Pinpoint the cell where the given text exists, returning its [x, y] midpoint coordinate. 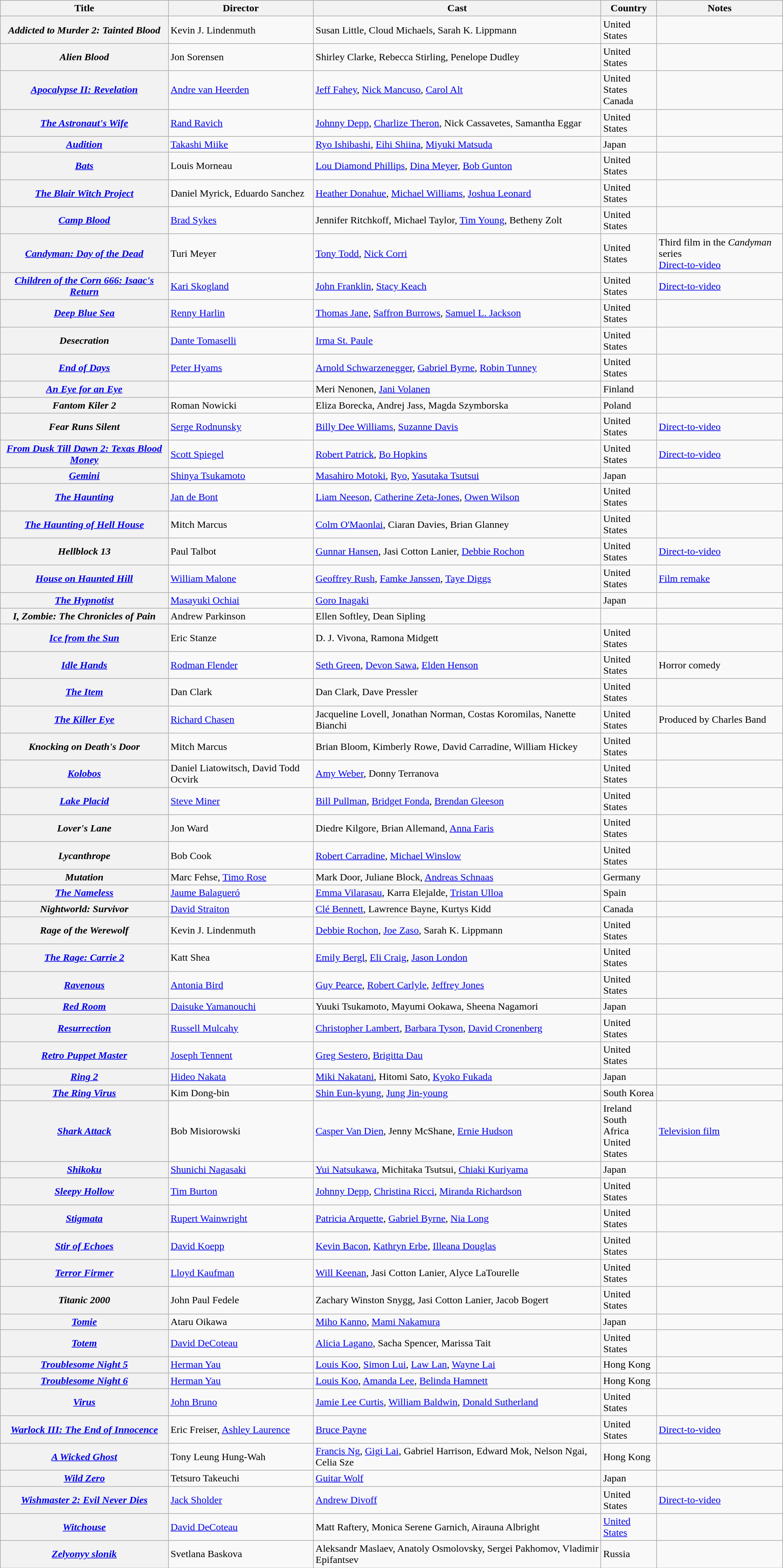
Shinya Tsukamoto [241, 476]
Brad Sykes [241, 220]
Matt Raftery, Monica Serene Garnich, Airauna Albright [457, 1527]
John Paul Fedele [241, 1300]
The Killer Eye [84, 719]
Finland [629, 389]
Geoffrey Rush, Famke Janssen, Taye Diggs [457, 579]
Title [84, 8]
Emma Vilarasau, Karra Elejalde, Tristan Ulloa [457, 893]
Miki Nakatani, Hitomi Sato, Kyoko Fukada [457, 1077]
Hellblock 13 [84, 551]
Troublesome Night 6 [84, 1381]
Kevin Bacon, Kathryn Erbe, Illeana Douglas [457, 1246]
Susan Little, Cloud Michaels, Sarah K. Lippmann [457, 30]
Christopher Lambert, Barbara Tyson, David Cronenberg [457, 1028]
Emily Bergl, Eli Craig, Jason London [457, 958]
Seth Green, Devon Sawa, Elden Henson [457, 665]
IrelandSouth AfricaUnited States [629, 1131]
Red Room [84, 1006]
Richard Chasen [241, 719]
The Nameless [84, 893]
Troublesome Night 5 [84, 1365]
Lycanthrope [84, 856]
Titanic 2000 [84, 1300]
Antonia Bird [241, 985]
Louis Morneau [241, 166]
Jamie Lee Curtis, William Baldwin, Donald Sutherland [457, 1402]
Miho Kanno, Mami Nakamura [457, 1322]
Masahiro Motoki, Ryo, Yasutaka Tsutsui [457, 476]
Shark Attack [84, 1131]
Dan Clark [241, 692]
John Franklin, Stacy Keach [457, 286]
From Dusk Till Dawn 2: Texas Blood Money [84, 454]
Takashi Miike [241, 144]
Turi Meyer [241, 253]
Gemini [84, 476]
Ring 2 [84, 1077]
Brian Bloom, Kimberly Rowe, David Carradine, William Hickey [457, 747]
Poland [629, 405]
Addicted to Murder 2: Tainted Blood [84, 30]
Eric Stanze [241, 637]
Lake Placid [84, 801]
Eric Freiser, Ashley Laurence [241, 1430]
Steve Miner [241, 801]
Retro Puppet Master [84, 1055]
Guy Pearce, Robert Carlyle, Jeffrey Jones [457, 985]
Colm O'Maonlai, Ciaran Davies, Brian Glanney [457, 524]
The Blair Witch Project [84, 193]
Billy Dee Williams, Suzanne Davis [457, 427]
Sleepy Hollow [84, 1191]
John Bruno [241, 1402]
Daniel Myrick, Eduardo Sanchez [241, 193]
Jennifer Ritchkoff, Michael Taylor, Tim Young, Betheny Zolt [457, 220]
Will Keenan, Jasi Cotton Lanier, Alyce LaTourelle [457, 1273]
Bob Misiorowski [241, 1131]
Rupert Wainwright [241, 1219]
Bats [84, 166]
Fear Runs Silent [84, 427]
Dante Tomaselli [241, 340]
United StatesCanada [629, 90]
South Korea [629, 1093]
Robert Carradine, Michael Winslow [457, 856]
Virus [84, 1402]
Director [241, 8]
Heather Donahue, Michael Williams, Joshua Leonard [457, 193]
Patricia Arquette, Gabriel Byrne, Nia Long [457, 1219]
Cast [457, 8]
Stir of Echoes [84, 1246]
Alien Blood [84, 57]
Resurrection [84, 1028]
Debbie Rochon, Joe Zaso, Sarah K. Lippmann [457, 930]
Shunichi Nagasaki [241, 1170]
Apocalypse II: Revelation [84, 90]
The Haunting [84, 497]
Germany [629, 877]
The Hypnotist [84, 600]
Country [629, 8]
Rodman Flender [241, 665]
Children of the Corn 666: Isaac's Return [84, 286]
Scott Spiegel [241, 454]
Ravenous [84, 985]
Tony Leung Hung-Wah [241, 1456]
Jon Ward [241, 828]
Casper Van Dien, Jenny McShane, Ernie Hudson [457, 1131]
Russia [629, 1554]
Francis Ng, Gigi Lai, Gabriel Harrison, Edward Mok, Nelson Ngai, Celia Sze [457, 1456]
Hideo Nakata [241, 1077]
Daniel Liatowitsch, David Todd Ocvirk [241, 774]
Produced by Charles Band [720, 719]
Joseph Tennent [241, 1055]
Jaume Balagueró [241, 893]
Bruce Payne [457, 1430]
Liam Neeson, Catherine Zeta-Jones, Owen Wilson [457, 497]
Ryo Ishibashi, Eihi Shiina, Miyuki Matsuda [457, 144]
Amy Weber, Donny Terranova [457, 774]
Camp Blood [84, 220]
Paul Talbot [241, 551]
Wild Zero [84, 1478]
William Malone [241, 579]
Lloyd Kaufman [241, 1273]
Yuuki Tsukamoto, Mayumi Ookawa, Sheena Nagamori [457, 1006]
Kim Dong-bin [241, 1093]
D. J. Vivona, Ramona Midgett [457, 637]
Andre van Heerden [241, 90]
Marc Fehse, Timo Rose [241, 877]
Thomas Jane, Saffron Burrows, Samuel L. Jackson [457, 313]
Nightworld: Survivor [84, 909]
Fantom Kiler 2 [84, 405]
Witchouse [84, 1527]
Guitar Wolf [457, 1478]
Candyman: Day of the Dead [84, 253]
Gunnar Hansen, Jasi Cotton Lanier, Debbie Rochon [457, 551]
Svetlana Baskova [241, 1554]
Warlock III: The End of Innocence [84, 1430]
Arnold Schwarzenegger, Gabriel Byrne, Robin Tunney [457, 368]
Tony Todd, Nick Corri [457, 253]
Ataru Oikawa [241, 1322]
Zachary Winston Snygg, Jasi Cotton Lanier, Jacob Bogert [457, 1300]
Wishmaster 2: Evil Never Dies [84, 1500]
Lou Diamond Phillips, Dina Meyer, Bob Gunton [457, 166]
Andrew Divoff [457, 1500]
Zelyonyy slonik [84, 1554]
Bill Pullman, Bridget Fonda, Brendan Gleeson [457, 801]
Greg Sestero, Brigitta Dau [457, 1055]
David Straiton [241, 909]
Canada [629, 909]
Ice from the Sun [84, 637]
A Wicked Ghost [84, 1456]
Mutation [84, 877]
The Ring Virus [84, 1093]
Renny Harlin [241, 313]
Lover's Lane [84, 828]
Louis Koo, Amanda Lee, Belinda Hamnett [457, 1381]
Aleksandr Maslaev, Anatoly Osmolovsky, Sergei Pakhomov, Vladimir Epifantsev [457, 1554]
Alicia Lagano, Sacha Spencer, Marissa Tait [457, 1343]
Knocking on Death's Door [84, 747]
Ellen Softley, Dean Sipling [457, 616]
Daisuke Yamanouchi [241, 1006]
Louis Koo, Simon Lui, Law Lan, Wayne Lai [457, 1365]
Deep Blue Sea [84, 313]
Jack Sholder [241, 1500]
Goro Inagaki [457, 600]
I, Zombie: The Chronicles of Pain [84, 616]
Rage of the Werewolf [84, 930]
The Astronaut's Wife [84, 123]
Spain [629, 893]
End of Days [84, 368]
Clé Bennett, Lawrence Bayne, Kurtys Kidd [457, 909]
Audition [84, 144]
Irma St. Paule [457, 340]
Diedre Kilgore, Brian Allemand, Anna Faris [457, 828]
Totem [84, 1343]
Roman Nowicki [241, 405]
Shikoku [84, 1170]
Katt Shea [241, 958]
Desecration [84, 340]
Russell Mulcahy [241, 1028]
Serge Rodnunsky [241, 427]
Jacqueline Lovell, Jonathan Norman, Costas Koromilas, Nanette Bianchi [457, 719]
Eliza Borecka, Andrej Jass, Magda Szymborska [457, 405]
Rand Ravich [241, 123]
The Item [84, 692]
Third film in the Candyman seriesDirect-to-video [720, 253]
The Rage: Carrie 2 [84, 958]
Film remake [720, 579]
Horror comedy [720, 665]
Jon Sorensen [241, 57]
Jeff Fahey, Nick Mancuso, Carol Alt [457, 90]
Terror Firmer [84, 1273]
Bob Cook [241, 856]
Tomie [84, 1322]
Shirley Clarke, Rebecca Stirling, Penelope Dudley [457, 57]
Jan de Bont [241, 497]
Idle Hands [84, 665]
Robert Patrick, Bo Hopkins [457, 454]
Shin Eun-kyung, Jung Jin-young [457, 1093]
Johnny Depp, Charlize Theron, Nick Cassavetes, Samantha Eggar [457, 123]
Masayuki Ochiai [241, 600]
An Eye for an Eye [84, 389]
Mark Door, Juliane Block, Andreas Schnaas [457, 877]
Dan Clark, Dave Pressler [457, 692]
House on Haunted Hill [84, 579]
Kari Skogland [241, 286]
David Koepp [241, 1246]
Kolobos [84, 774]
Stigmata [84, 1219]
Yui Natsukawa, Michitaka Tsutsui, Chiaki Kuriyama [457, 1170]
Andrew Parkinson [241, 616]
Peter Hyams [241, 368]
Television film [720, 1131]
Tim Burton [241, 1191]
Tetsuro Takeuchi [241, 1478]
Meri Nenonen, Jani Volanen [457, 389]
Notes [720, 8]
Johnny Depp, Christina Ricci, Miranda Richardson [457, 1191]
The Haunting of Hell House [84, 524]
